Output the [x, y] coordinate of the center of the cell containing the given text.  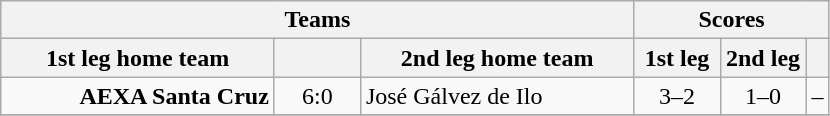
José Gálvez de Ilo [497, 96]
2nd leg [763, 58]
– [818, 96]
6:0 [317, 96]
AEXA Santa Cruz [138, 96]
2nd leg home team [497, 58]
Teams [318, 20]
1st leg [677, 58]
1–0 [763, 96]
3–2 [677, 96]
1st leg home team [138, 58]
Scores [732, 20]
